Output the [X, Y] coordinate of the center of the cell containing the given text.  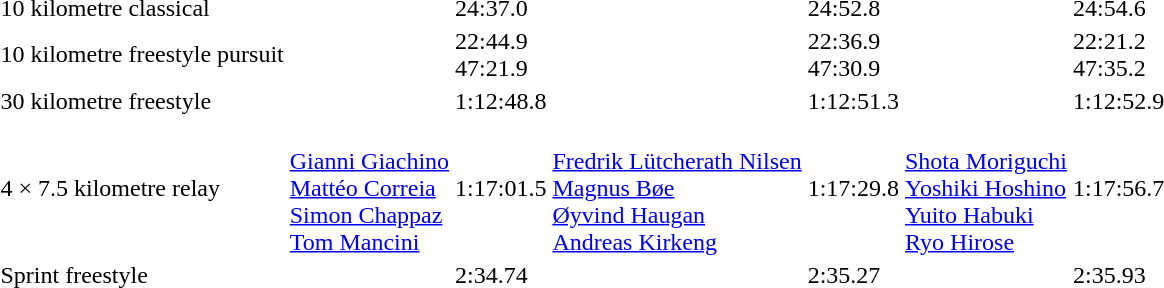
Shota MoriguchiYoshiki HoshinoYuito HabukiRyo Hirose [986, 188]
22:36.947:30.9 [853, 54]
Fredrik Lütcherath NilsenMagnus BøeØyvind HauganAndreas Kirkeng [677, 188]
1:12:51.3 [853, 101]
1:17:29.8 [853, 188]
1:12:48.8 [501, 101]
22:44.947:21.9 [501, 54]
1:17:01.5 [501, 188]
Gianni GiachinoMattéo CorreiaSimon ChappazTom Mancini [369, 188]
